Provide the [x, y] coordinate of the cell's center where the given text is located.  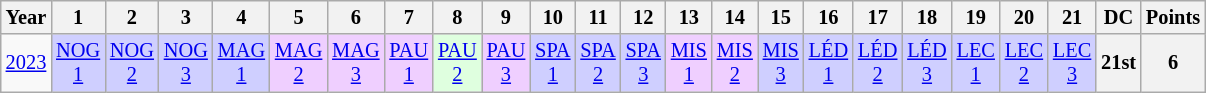
21st [1118, 63]
4 [242, 17]
15 [781, 17]
13 [689, 17]
9 [506, 17]
11 [598, 17]
1 [78, 17]
MAG3 [356, 63]
LÉD3 [926, 63]
NOG2 [132, 63]
LÉD1 [828, 63]
14 [735, 17]
20 [1024, 17]
NOG3 [186, 63]
2023 [26, 63]
2 [132, 17]
PAU1 [408, 63]
3 [186, 17]
DC [1118, 17]
10 [552, 17]
MIS3 [781, 63]
7 [408, 17]
MAG1 [242, 63]
PAU2 [458, 63]
19 [976, 17]
MAG2 [298, 63]
SPA3 [644, 63]
8 [458, 17]
18 [926, 17]
5 [298, 17]
LÉD2 [878, 63]
SPA2 [598, 63]
SPA1 [552, 63]
17 [878, 17]
LEC3 [1072, 63]
LEC2 [1024, 63]
12 [644, 17]
Year [26, 17]
MIS2 [735, 63]
NOG1 [78, 63]
Points [1173, 17]
LEC1 [976, 63]
PAU3 [506, 63]
MIS1 [689, 63]
21 [1072, 17]
16 [828, 17]
